Scan for the cell matching the given text and deliver its [X, Y] coordinate at center. 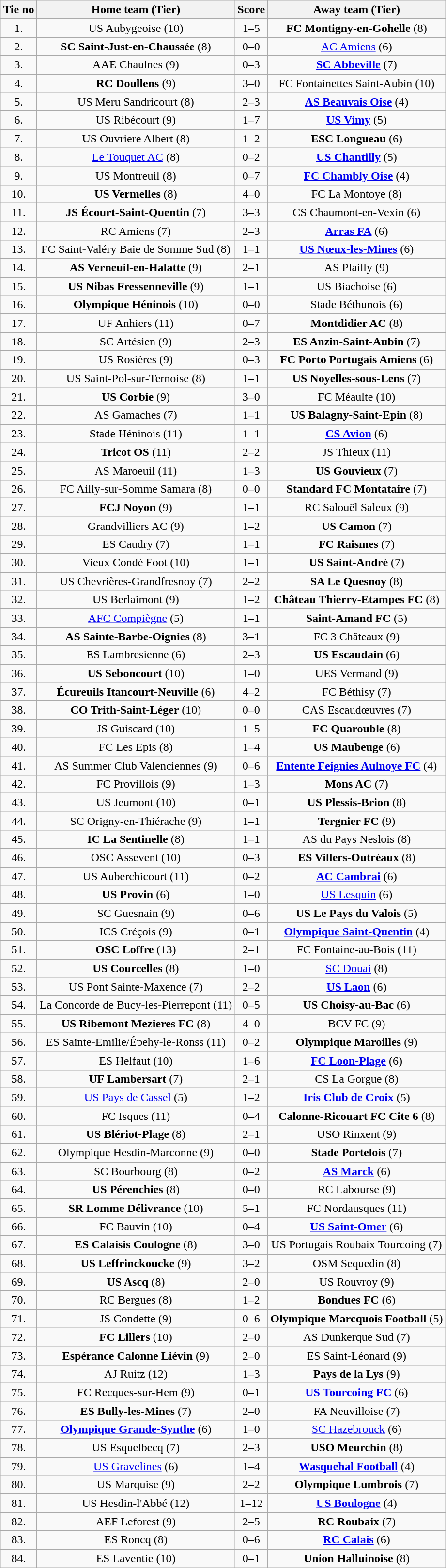
69. [18, 1282]
77. [18, 1429]
27. [18, 507]
US Balagny-Saint-Epin (8) [356, 415]
OSC Assevent (10) [136, 858]
Écureuils Itancourt-Neuville (6) [136, 692]
61. [18, 1134]
FC La Montoye (8) [356, 194]
FC Provillois (9) [136, 784]
FC Chambly Oise (4) [356, 175]
CS La Gorgue (8) [356, 1079]
51. [18, 950]
Calonne-Ricouart FC Cite 6 (8) [356, 1116]
20. [18, 378]
FC Loon-Plage (6) [356, 1060]
US Pérenchies (8) [136, 1190]
La Concorde de Bucy-les-Pierrepont (11) [136, 1005]
RC Roubaix (7) [356, 1521]
US Boulogne (4) [356, 1503]
US Hesdin-l'Abbé (12) [136, 1503]
UES Vermand (9) [356, 673]
JS Guiscard (10) [136, 729]
7. [18, 139]
3–1 [251, 637]
66. [18, 1226]
Château Thierry-Etampes FC (8) [356, 600]
ES Bully-les-Mines (7) [136, 1411]
SC Douai (8) [356, 968]
AS Beauvais Oise (4) [356, 102]
JS Condette (9) [136, 1319]
Standard FC Montataire (7) [356, 489]
24. [18, 452]
3. [18, 65]
ES Sainte-Emilie/Épehy-le-Ronss (11) [136, 1042]
JS Écourt-Saint-Quentin (7) [136, 212]
ES Roncq (8) [136, 1540]
Score [251, 10]
ES Helfaut (10) [136, 1060]
US Auberchicourt (11) [136, 876]
25. [18, 470]
6. [18, 120]
Tricot OS (11) [136, 452]
3–2 [251, 1263]
Olympique Maroilles (9) [356, 1042]
37. [18, 692]
US Jeumont (10) [136, 802]
Stade Béthunois (6) [356, 305]
30. [18, 563]
16. [18, 305]
42. [18, 784]
Tie no [18, 10]
US Ribemont Mezieres FC (8) [136, 1024]
Stade Portelois (7) [356, 1153]
FC Bauvin (10) [136, 1226]
Arras FA (6) [356, 231]
28. [18, 526]
US Pays de Cassel (5) [136, 1097]
83. [18, 1540]
58. [18, 1079]
23. [18, 434]
1–7 [251, 120]
68. [18, 1263]
Iris Club de Croix (5) [356, 1097]
Grandvilliers AC (9) [136, 526]
9. [18, 175]
60. [18, 1116]
Away team (Tier) [356, 10]
SC Origny-en-Thiérache (9) [136, 821]
RC Amiens (7) [136, 231]
4. [18, 83]
FCJ Noyon (9) [136, 507]
US Vermelles (8) [136, 194]
US Nibas Fressenneville (9) [136, 286]
RC Labourse (9) [356, 1190]
33. [18, 618]
Le Touquet AC (8) [136, 157]
39. [18, 729]
57. [18, 1060]
Olympique Grande-Synthe (6) [136, 1429]
AS Sainte-Barbe-Oignies (8) [136, 637]
Olympique Héninois (10) [136, 305]
US Blériot-Plage (8) [136, 1134]
FC Montigny-en-Gohelle (8) [356, 28]
Olympique Saint-Quentin (4) [356, 931]
US Provin (6) [136, 895]
54. [18, 1005]
US Montreuil (8) [136, 175]
71. [18, 1319]
US Corbie (9) [136, 397]
Tergnier FC (9) [356, 821]
CS Avion (6) [356, 434]
38. [18, 710]
FC Ailly-sur-Somme Samara (8) [136, 489]
44. [18, 821]
31. [18, 581]
AS Plailly (9) [356, 268]
1–12 [251, 1503]
Bondues FC (6) [356, 1300]
67. [18, 1245]
Montdidier AC (8) [356, 323]
Espérance Calonne Liévin (9) [136, 1355]
3–3 [251, 212]
72. [18, 1337]
FC Fontaine-au-Bois (11) [356, 950]
52. [18, 968]
US Saint-André (7) [356, 563]
AS Gamaches (7) [136, 415]
32. [18, 600]
AS Summer Club Valenciennes (9) [136, 765]
AC Cambrai (6) [356, 876]
AS du Pays Neslois (8) [356, 839]
Wasquehal Football (4) [356, 1466]
BCV FC (9) [356, 1024]
1. [18, 28]
SR Lomme Délivrance (10) [136, 1208]
IC La Sentinelle (8) [136, 839]
US Tourcoing FC (6) [356, 1392]
FC Recques-sur-Hem (9) [136, 1392]
29. [18, 544]
JS Thieux (11) [356, 452]
Saint-Amand FC (5) [356, 618]
US Saint-Omer (6) [356, 1226]
74. [18, 1374]
US Courcelles (8) [136, 968]
US Marquise (9) [136, 1485]
AFC Compiègne (5) [136, 618]
CS Chaumont-en-Vexin (6) [356, 212]
US Ribécourt (9) [136, 120]
FC Isques (11) [136, 1116]
SC Hazebrouck (6) [356, 1429]
76. [18, 1411]
35. [18, 655]
ES Lambresienne (6) [136, 655]
US Berlaimont (9) [136, 600]
US Plessis-Brion (8) [356, 802]
FC Béthisy (7) [356, 692]
OSM Sequedin (8) [356, 1263]
49. [18, 913]
ICS Créçois (9) [136, 931]
36. [18, 673]
SA Le Quesnoy (8) [356, 581]
19. [18, 360]
FC Méaulte (10) [356, 397]
73. [18, 1355]
US Vimy (5) [356, 120]
75. [18, 1392]
RC Doullens (9) [136, 83]
1–6 [251, 1060]
SC Bourbourg (8) [136, 1171]
SC Artésien (9) [136, 342]
AS Verneuil-en-Halatte (9) [136, 268]
RC Salouël Saleux (9) [356, 507]
FC Nordausques (11) [356, 1208]
34. [18, 637]
US Noyelles-sous-Lens (7) [356, 378]
ES Anzin-Saint-Aubin (7) [356, 342]
ES Saint-Léonard (9) [356, 1355]
US Chevrières-Grandfresnoy (7) [136, 581]
US Choisy-au-Bac (6) [356, 1005]
FC Quarouble (8) [356, 729]
CAS Escaudœuvres (7) [356, 710]
US Meru Sandricourt (8) [136, 102]
2. [18, 47]
FC Les Epis (8) [136, 747]
Home team (Tier) [136, 10]
82. [18, 1521]
64. [18, 1190]
FC Lillers (10) [136, 1337]
US Pont Sainte-Maxence (7) [136, 987]
ES Calaisis Coulogne (8) [136, 1245]
US Saint-Pol-sur-Ternoise (8) [136, 378]
UF Lambersart (7) [136, 1079]
53. [18, 987]
US Rosières (9) [136, 360]
AS Marck (6) [356, 1171]
5–1 [251, 1208]
US Biachoise (6) [356, 286]
12. [18, 231]
55. [18, 1024]
21. [18, 397]
Union Halluinoise (8) [356, 1558]
AAE Chaulnes (9) [136, 65]
65. [18, 1208]
Olympique Lumbrois (7) [356, 1485]
63. [18, 1171]
US Maubeuge (6) [356, 747]
US Esquelbecq (7) [136, 1448]
40. [18, 747]
13. [18, 249]
Olympique Marcquois Football (5) [356, 1319]
FC Porto Portugais Amiens (6) [356, 360]
RC Calais (6) [356, 1540]
10. [18, 194]
70. [18, 1300]
AS Dunkerque Sud (7) [356, 1337]
4–2 [251, 692]
US Gouvieux (7) [356, 470]
OSC Loffre (13) [136, 950]
USO Rinxent (9) [356, 1134]
AJ Ruitz (12) [136, 1374]
Olympique Hesdin-Marconne (9) [136, 1153]
50. [18, 931]
US Ascq (8) [136, 1282]
78. [18, 1448]
SC Saint-Just-en-Chaussée (8) [136, 47]
59. [18, 1097]
AC Amiens (6) [356, 47]
47. [18, 876]
0–5 [251, 1005]
22. [18, 415]
Entente Feignies Aulnoye FC (4) [356, 765]
FC Fontainettes Saint-Aubin (10) [356, 83]
US Camon (7) [356, 526]
17. [18, 323]
8. [18, 157]
US Laon (6) [356, 987]
ESC Longueau (6) [356, 139]
US Lesquin (6) [356, 895]
SC Abbeville (7) [356, 65]
26. [18, 489]
Mons AC (7) [356, 784]
SC Guesnain (9) [136, 913]
US Rouvroy (9) [356, 1282]
CO Trith-Saint-Léger (10) [136, 710]
56. [18, 1042]
FA Neuvilloise (7) [356, 1411]
43. [18, 802]
18. [18, 342]
2–5 [251, 1521]
Stade Héninois (11) [136, 434]
Vieux Condé Foot (10) [136, 563]
US Escaudain (6) [356, 655]
US Aubygeoise (10) [136, 28]
5. [18, 102]
46. [18, 858]
US Gravelines (6) [136, 1466]
UF Anhiers (11) [136, 323]
ES Caudry (7) [136, 544]
81. [18, 1503]
79. [18, 1466]
48. [18, 895]
US Chantilly (5) [356, 157]
45. [18, 839]
US Ouvriere Albert (8) [136, 139]
US Seboncourt (10) [136, 673]
ES Laventie (10) [136, 1558]
62. [18, 1153]
USO Meurchin (8) [356, 1448]
80. [18, 1485]
Pays de la Lys (9) [356, 1374]
ES Villers-Outréaux (8) [356, 858]
RC Bergues (8) [136, 1300]
FC Saint-Valéry Baie de Somme Sud (8) [136, 249]
US Portugais Roubaix Tourcoing (7) [356, 1245]
AEF Leforest (9) [136, 1521]
15. [18, 286]
FC 3 Châteaux (9) [356, 637]
AS Maroeuil (11) [136, 470]
41. [18, 765]
84. [18, 1558]
11. [18, 212]
US Leffrinckoucke (9) [136, 1263]
FC Raismes (7) [356, 544]
US Nœux-les-Mines (6) [356, 249]
14. [18, 268]
US Le Pays du Valois (5) [356, 913]
